For the text-containing cell, return its midpoint in [X, Y] coordinate format. 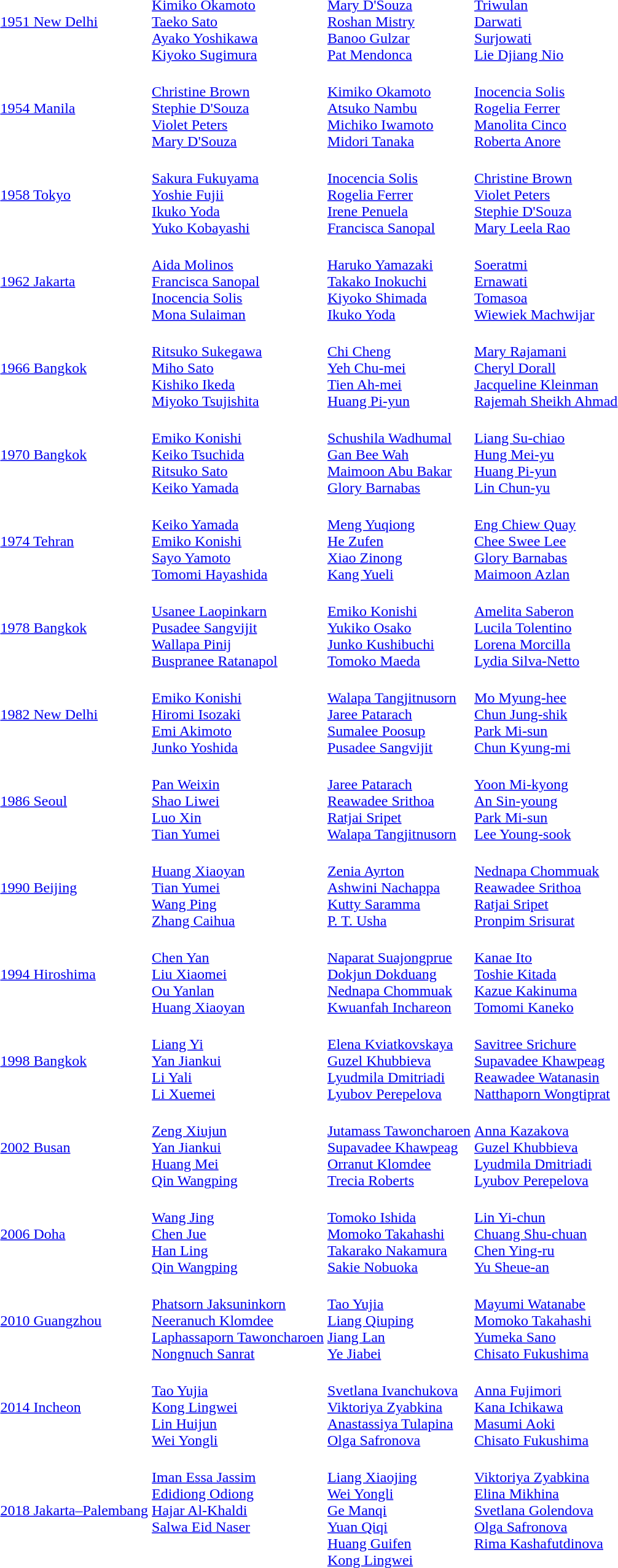
Wang JingChen JueHan LingQin Wangping [238, 1234]
Jutamass TawoncharoenSupavadee KhawpeagOrranut KlomdeeTrecia Roberts [399, 1147]
Usanee LaopinkarnPusadee SangvijitWallapa PinijBuspranee Ratanapol [238, 628]
Jaree PatarachReawadee SrithoaRatjai SripetWalapa Tangjitnusorn [399, 801]
Chi ChengYeh Chu-meiTien Ah-meiHuang Pi-yun [399, 368]
Emiko KonishiHiromi IsozakiEmi AkimotoJunko Yoshida [238, 714]
Ritsuko SukegawaMiho SatoKishiko IkedaMiyoko Tsujishita [238, 368]
Aida MolinosFrancisca SanopalInocencia SolisMona Sulaiman [238, 281]
Tao YujiaLiang QiupingJiang LanYe Jiabei [399, 1320]
Meng YuqiongHe ZufenXiao ZinongKang Yueli [399, 541]
Sakura FukuyamaYoshie FujiiIkuko YodaYuko Kobayashi [238, 195]
Inocencia SolisRogelia FerrerIrene PenuelaFrancisca Sanopal [399, 195]
Chen YanLiu XiaomeiOu YanlanHuang Xiaoyan [238, 974]
Tao YujiaKong LingweiLin HuijunWei Yongli [238, 1407]
Tomoko IshidaMomoko TakahashiTakarako NakamuraSakie Nobuoka [399, 1234]
Keiko YamadaEmiko KonishiSayo YamotoTomomi Hayashida [238, 541]
Naparat SuajongprueDokjun DokduangNednapa ChommuakKwuanfah Inchareon [399, 974]
Emiko KonishiYukiko OsakoJunko KushibuchiTomoko Maeda [399, 628]
Huang XiaoyanTian YumeiWang PingZhang Caihua [238, 887]
Emiko KonishiKeiko TsuchidaRitsuko SatoKeiko Yamada [238, 454]
Christine BrownStephie D'SouzaViolet PetersMary D'Souza [238, 108]
Elena KviatkovskayaGuzel KhubbievaLyudmila DmitriadiLyubov Perepelova [399, 1061]
Kimiko OkamotoAtsuko NambuMichiko IwamotoMidori Tanaka [399, 108]
Pan WeixinShao LiweiLuo XinTian Yumei [238, 801]
Zenia AyrtonAshwini NachappaKutty SarammaP. T. Usha [399, 887]
Liang YiYan JiankuiLi YaliLi Xuemei [238, 1061]
Schushila WadhumalGan Bee WahMaimoon Abu BakarGlory Barnabas [399, 454]
Zeng XiujunYan JiankuiHuang MeiQin Wangping [238, 1147]
Haruko YamazakiTakako InokuchiKiyoko ShimadaIkuko Yoda [399, 281]
Svetlana IvanchukovaViktoriya ZyabkinaAnastassiya TulapinaOlga Safronova [399, 1407]
Phatsorn JaksuninkornNeeranuch KlomdeeLaphassaporn TawoncharoenNongnuch Sanrat [238, 1320]
Walapa TangjitnusornJaree PatarachSumalee PoosupPusadee Sangvijit [399, 714]
